Provide the [X, Y] coordinate of the cell's center where the given text is located.  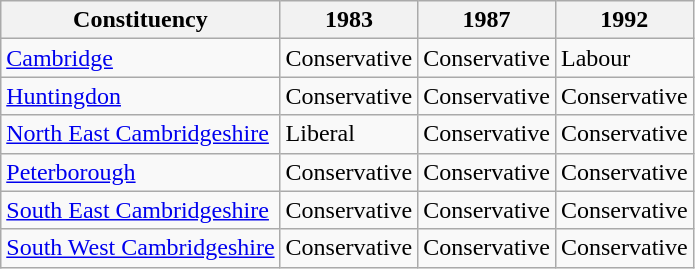
Peterborough [140, 172]
Huntingdon [140, 96]
Labour [624, 58]
Cambridge [140, 58]
South East Cambridgeshire [140, 210]
South West Cambridgeshire [140, 248]
Liberal [349, 134]
North East Cambridgeshire [140, 134]
1992 [624, 20]
Constituency [140, 20]
1983 [349, 20]
1987 [487, 20]
